Identify which cell holds the provided text, then report its [X, Y] central coordinate. 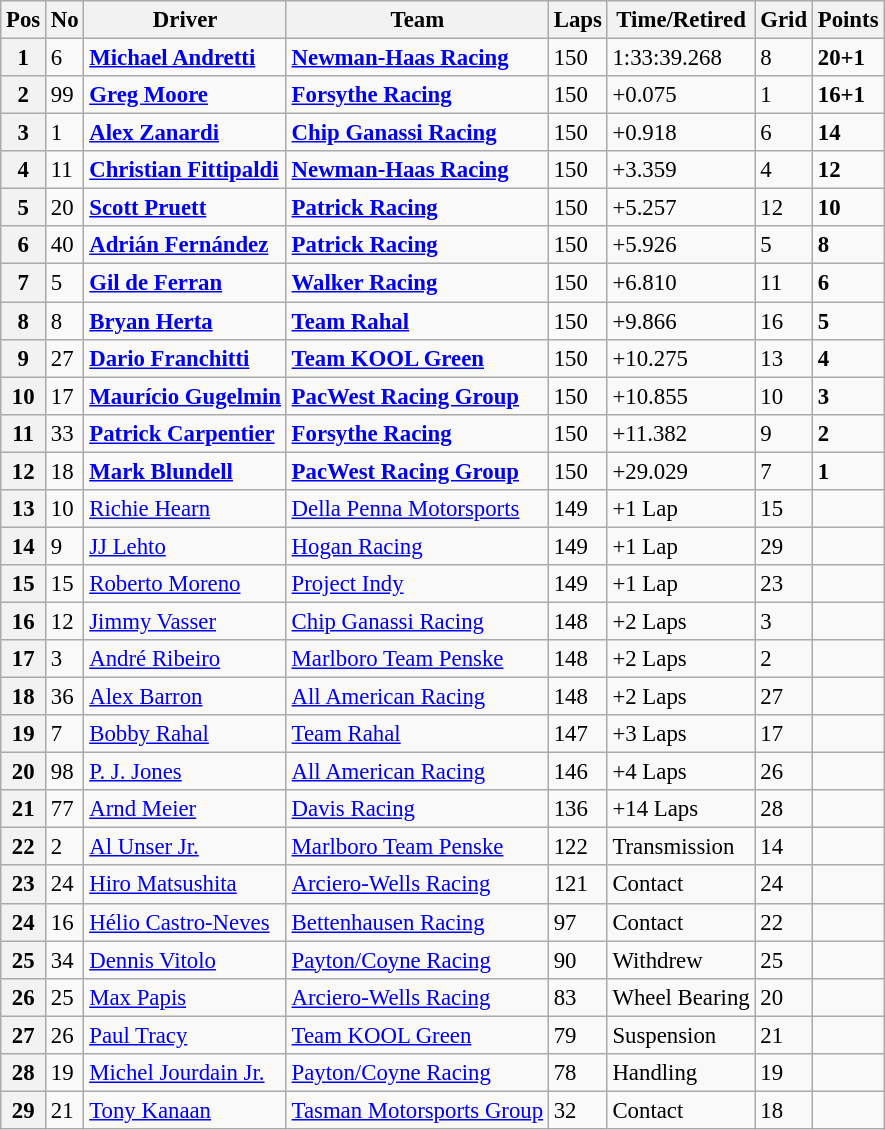
78 [578, 1073]
Michel Jourdain Jr. [185, 1073]
+5.926 [681, 245]
97 [578, 922]
Scott Pruett [185, 208]
146 [578, 772]
Jimmy Vasser [185, 621]
77 [65, 809]
Transmission [681, 847]
Greg Moore [185, 95]
136 [578, 809]
Della Penna Motorsports [417, 509]
Tony Kanaan [185, 1110]
Christian Fittipaldi [185, 170]
Tasman Motorsports Group [417, 1110]
+29.029 [681, 471]
Dennis Vitolo [185, 960]
Michael Andretti [185, 58]
+0.075 [681, 95]
16+1 [848, 95]
Arnd Meier [185, 809]
147 [578, 734]
Adrián Fernández [185, 245]
Bryan Herta [185, 321]
Max Papis [185, 997]
Team [417, 20]
Grid [784, 20]
+5.257 [681, 208]
1:33:39.268 [681, 58]
Maurício Gugelmin [185, 396]
P. J. Jones [185, 772]
Alex Barron [185, 697]
Time/Retired [681, 20]
Bettenhausen Racing [417, 922]
Hogan Racing [417, 546]
+10.855 [681, 396]
Roberto Moreno [185, 584]
Dario Franchitti [185, 358]
Withdrew [681, 960]
+10.275 [681, 358]
Mark Blundell [185, 471]
Al Unser Jr. [185, 847]
JJ Lehto [185, 546]
Hiro Matsushita [185, 885]
98 [65, 772]
Points [848, 20]
Gil de Ferran [185, 283]
Paul Tracy [185, 1035]
121 [578, 885]
+0.918 [681, 133]
Hélio Castro-Neves [185, 922]
Davis Racing [417, 809]
Alex Zanardi [185, 133]
83 [578, 997]
+6.810 [681, 283]
Patrick Carpentier [185, 433]
Bobby Rahal [185, 734]
Pos [24, 20]
Suspension [681, 1035]
+9.866 [681, 321]
Richie Hearn [185, 509]
36 [65, 697]
André Ribeiro [185, 659]
Project Indy [417, 584]
Walker Racing [417, 283]
33 [65, 433]
20+1 [848, 58]
+4 Laps [681, 772]
Driver [185, 20]
34 [65, 960]
79 [578, 1035]
40 [65, 245]
+11.382 [681, 433]
90 [578, 960]
No [65, 20]
+3.359 [681, 170]
Wheel Bearing [681, 997]
32 [578, 1110]
Handling [681, 1073]
+14 Laps [681, 809]
Laps [578, 20]
122 [578, 847]
99 [65, 95]
+3 Laps [681, 734]
